Extract the [X, Y] coordinate from the center of the cell holding the provided text.  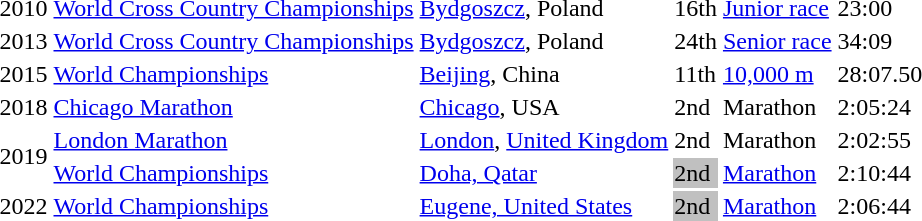
London, United Kingdom [544, 140]
Chicago, USA [544, 107]
World Cross Country Championships [234, 41]
Senior race [777, 41]
Eugene, United States [544, 206]
24th [696, 41]
Beijing, China [544, 74]
11th [696, 74]
Chicago Marathon [234, 107]
Doha, Qatar [544, 173]
London Marathon [234, 140]
10,000 m [777, 74]
Bydgoszcz, Poland [544, 41]
